Provide the [x, y] coordinate of the cell's center where the given text is located.  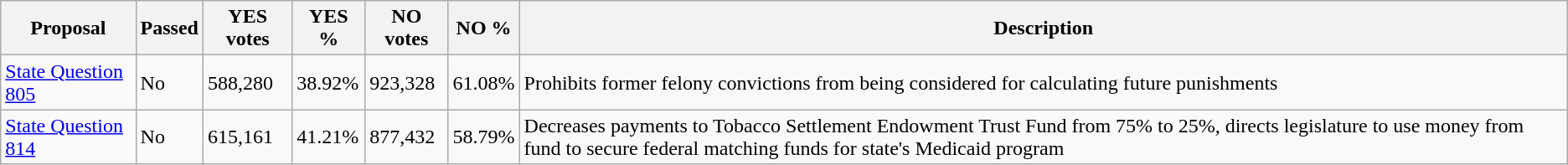
State Question 805 [69, 82]
State Question 814 [69, 137]
YES % [328, 28]
YES votes [247, 28]
58.79% [484, 137]
NO % [484, 28]
Passed [169, 28]
Description [1044, 28]
Proposal [69, 28]
877,432 [407, 137]
41.21% [328, 137]
615,161 [247, 137]
38.92% [328, 82]
61.08% [484, 82]
Prohibits former felony convictions from being considered for calculating future punishments [1044, 82]
NO votes [407, 28]
923,328 [407, 82]
588,280 [247, 82]
